Detect which cell encompasses the target text, then output its [X, Y] center coordinate. 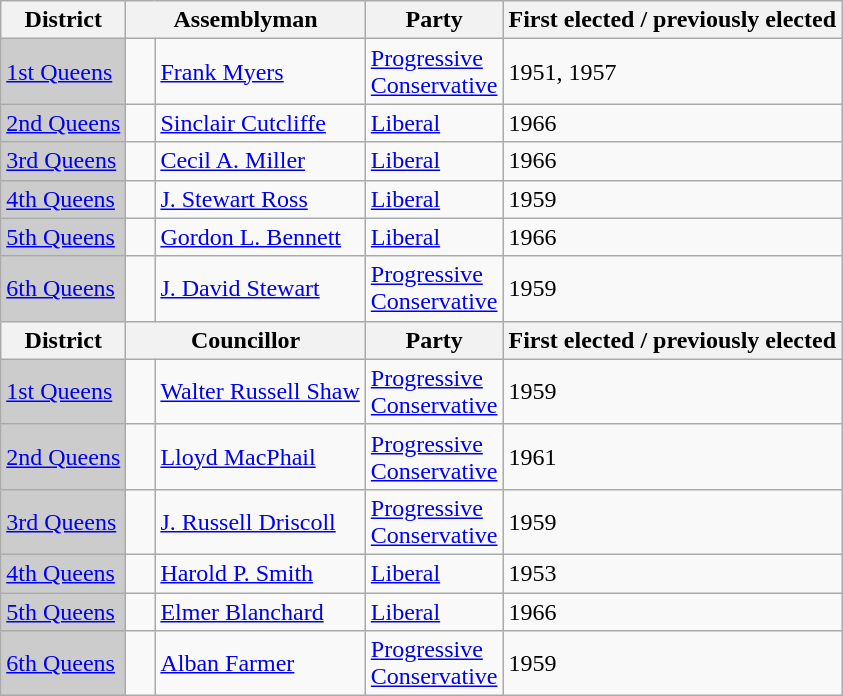
Alban Farmer [260, 664]
J. Stewart Ross [260, 199]
1953 [672, 573]
Gordon L. Bennett [260, 237]
Sinclair Cutcliffe [260, 123]
Walter Russell Shaw [260, 392]
1961 [672, 456]
Harold P. Smith [260, 573]
J. Russell Driscoll [260, 522]
Elmer Blanchard [260, 611]
Cecil A. Miller [260, 161]
Councillor [246, 340]
1951, 1957 [672, 72]
Frank Myers [260, 72]
J. David Stewart [260, 288]
Lloyd MacPhail [260, 456]
Assemblyman [246, 20]
